Determine the [x, y] coordinate at the center of the cell enclosing the given text.  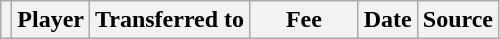
Date [388, 20]
Transferred to [170, 20]
Fee [304, 20]
Source [458, 20]
Player [51, 20]
